Scan for the cell matching the given text and deliver its (x, y) coordinate at center. 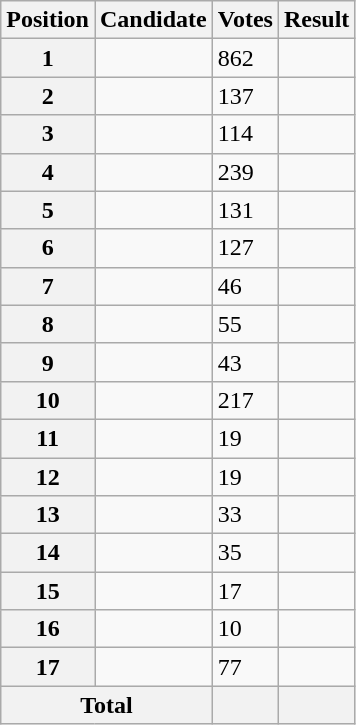
55 (245, 324)
33 (245, 515)
8 (48, 324)
127 (245, 248)
217 (245, 400)
2 (48, 96)
6 (48, 248)
35 (245, 553)
14 (48, 553)
Position (48, 20)
Votes (245, 20)
46 (245, 286)
13 (48, 515)
5 (48, 210)
12 (48, 477)
137 (245, 96)
Candidate (153, 20)
77 (245, 667)
16 (48, 629)
9 (48, 362)
7 (48, 286)
Total (107, 705)
114 (245, 134)
43 (245, 362)
11 (48, 438)
15 (48, 591)
4 (48, 172)
Result (316, 20)
131 (245, 210)
862 (245, 58)
1 (48, 58)
239 (245, 172)
3 (48, 134)
